Output the (x, y) coordinate of the center of the cell containing the given text.  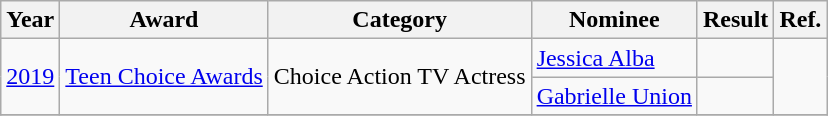
2019 (30, 77)
Teen Choice Awards (164, 77)
Jessica Alba (614, 58)
Choice Action TV Actress (400, 77)
Award (164, 20)
Ref. (800, 20)
Gabrielle Union (614, 96)
Nominee (614, 20)
Result (735, 20)
Year (30, 20)
Category (400, 20)
